Capture the cell that displays the provided text and extract its (x, y) central coordinate. 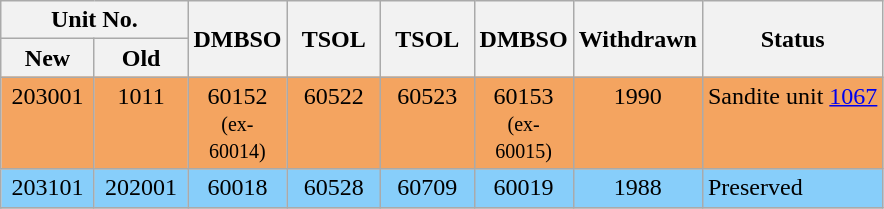
60522 (334, 123)
60528 (334, 188)
60523 (428, 123)
60153 (ex-60015) (524, 123)
Unit No. (94, 20)
203101 (48, 188)
New (48, 58)
60019 (524, 188)
202001 (141, 188)
60709 (428, 188)
60152 (ex-60014) (238, 123)
Status (792, 39)
Withdrawn (638, 39)
1011 (141, 123)
Preserved (792, 188)
1990 (638, 123)
60018 (238, 188)
1988 (638, 188)
Sandite unit 1067 (792, 123)
Old (141, 58)
203001 (48, 123)
